Find where the given text appears and provide that cell's center as [X, Y] coordinate. 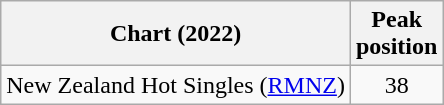
Chart (2022) [176, 34]
Peakposition [396, 34]
38 [396, 85]
New Zealand Hot Singles (RMNZ) [176, 85]
